Return (x, y) of the center of cell containing provided text 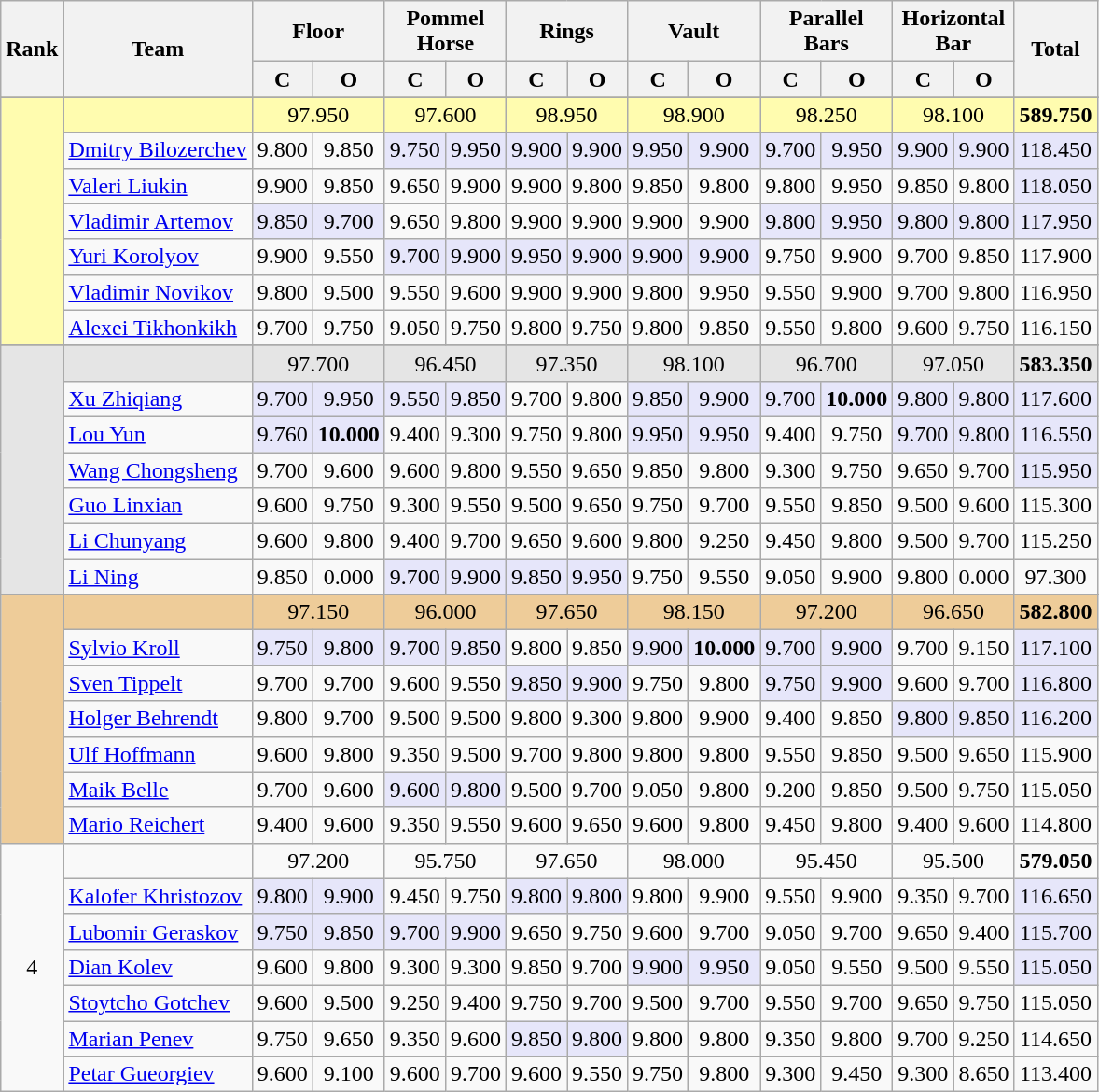
116.150 (1056, 328)
Li Chunyang (158, 541)
117.950 (1056, 221)
97.150 (318, 612)
8.650 (983, 1074)
96.700 (827, 363)
116.200 (1056, 719)
Dmitry Bilozerchev (158, 150)
97.050 (953, 363)
4 (32, 967)
116.550 (1056, 434)
Vladimir Novikov (158, 292)
96.000 (445, 612)
114.800 (1056, 825)
117.900 (1056, 257)
115.900 (1056, 754)
97.300 (1056, 577)
Kalofer Khristozov (158, 896)
98.000 (694, 861)
116.950 (1056, 292)
Sven Tippelt (158, 683)
97.600 (445, 115)
Team (158, 49)
579.050 (1056, 861)
Alexei Tikhonkikh (158, 328)
118.450 (1056, 150)
ParallelBars (827, 32)
118.050 (1056, 186)
Vladimir Artemov (158, 221)
97.700 (318, 363)
Stoytcho Gotchev (158, 1002)
116.650 (1056, 896)
Holger Behrendt (158, 719)
97.350 (566, 363)
96.450 (445, 363)
Rank (32, 49)
116.800 (1056, 683)
Ulf Hoffmann (158, 754)
PommelHorse (445, 32)
97.950 (318, 115)
Sylvio Kroll (158, 648)
Total (1056, 49)
115.700 (1056, 931)
114.650 (1056, 1039)
9.200 (791, 790)
95.750 (445, 861)
113.400 (1056, 1074)
Floor (318, 32)
Li Ning (158, 577)
95.450 (827, 861)
Guo Linxian (158, 506)
HorizontalBar (953, 32)
96.650 (953, 612)
Xu Zhiqiang (158, 399)
95.500 (953, 861)
Rings (566, 32)
Wang Chongsheng (158, 469)
Lou Yun (158, 434)
583.350 (1056, 363)
Mario Reichert (158, 825)
98.150 (694, 612)
Maik Belle (158, 790)
115.300 (1056, 506)
582.800 (1056, 612)
98.900 (694, 115)
115.250 (1056, 541)
117.100 (1056, 648)
117.600 (1056, 399)
Yuri Korolyov (158, 257)
Petar Gueorgiev (158, 1074)
9.150 (983, 648)
Valeri Liukin (158, 186)
Lubomir Geraskov (158, 931)
98.950 (566, 115)
Vault (694, 32)
98.250 (827, 115)
Marian Penev (158, 1039)
9.100 (349, 1074)
589.750 (1056, 115)
9.760 (282, 434)
115.950 (1056, 469)
Dian Kolev (158, 967)
